Extract the (x, y) coordinate from the center of the cell holding the provided text.  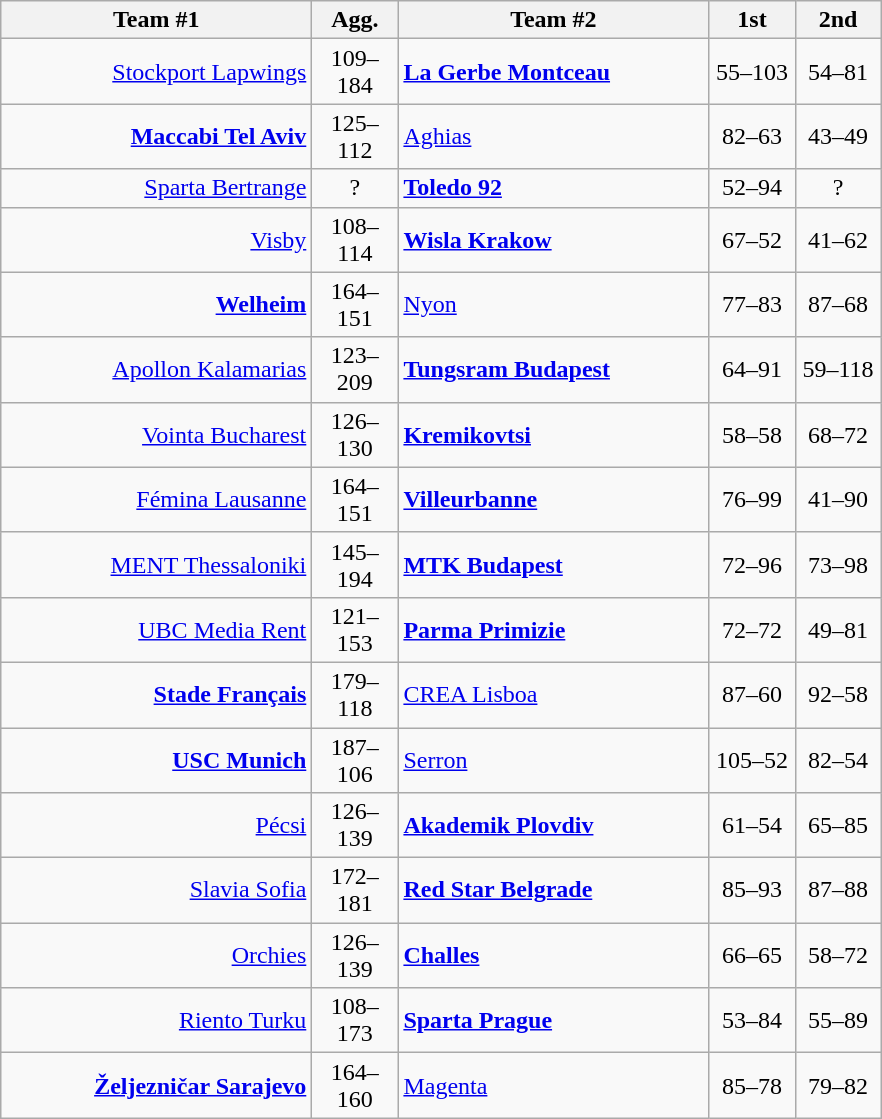
Maccabi Tel Aviv (156, 136)
82–54 (838, 760)
Apollon Kalamarias (156, 370)
Tungsram Budapest (554, 370)
CREA Lisboa (554, 694)
Welheim (156, 304)
76–99 (752, 500)
41–62 (838, 240)
Željezničar Sarajevo (156, 1086)
125–112 (355, 136)
85–93 (752, 890)
41–90 (838, 500)
Wisla Krakow (554, 240)
La Gerbe Montceau (554, 72)
Toledo 92 (554, 188)
172–181 (355, 890)
164–160 (355, 1086)
68–72 (838, 434)
Agg. (355, 20)
179–118 (355, 694)
87–68 (838, 304)
54–81 (838, 72)
145–194 (355, 564)
Sparta Bertrange (156, 188)
67–52 (752, 240)
55–103 (752, 72)
61–54 (752, 826)
Akademik Plovdiv (554, 826)
187–106 (355, 760)
43–49 (838, 136)
85–78 (752, 1086)
109–184 (355, 72)
92–58 (838, 694)
55–89 (838, 1020)
Magenta (554, 1086)
65–85 (838, 826)
MTK Budapest (554, 564)
Slavia Sofia (156, 890)
MENT Thessaloniki (156, 564)
49–81 (838, 630)
82–63 (752, 136)
USC Munich (156, 760)
72–72 (752, 630)
Aghias (554, 136)
2nd (838, 20)
Visby (156, 240)
Team #1 (156, 20)
Riento Turku (156, 1020)
1st (752, 20)
87–60 (752, 694)
Kremikovtsi (554, 434)
Orchies (156, 956)
108–173 (355, 1020)
Vointa Bucharest (156, 434)
59–118 (838, 370)
Challes (554, 956)
Stockport Lapwings (156, 72)
126–130 (355, 434)
73–98 (838, 564)
87–88 (838, 890)
123–209 (355, 370)
52–94 (752, 188)
53–84 (752, 1020)
Stade Français (156, 694)
Red Star Belgrade (554, 890)
64–91 (752, 370)
Parma Primizie (554, 630)
Serron (554, 760)
121–153 (355, 630)
UBC Media Rent (156, 630)
77–83 (752, 304)
Sparta Prague (554, 1020)
105–52 (752, 760)
Team #2 (554, 20)
Fémina Lausanne (156, 500)
58–72 (838, 956)
108–114 (355, 240)
72–96 (752, 564)
Pécsi (156, 826)
66–65 (752, 956)
Villeurbanne (554, 500)
58–58 (752, 434)
Nyon (554, 304)
79–82 (838, 1086)
